Scan for the cell matching the given text and deliver its [X, Y] coordinate at center. 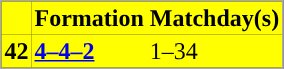
Formation [90, 18]
4–4–2 [90, 50]
Matchday(s) [214, 18]
42 [17, 50]
1–34 [214, 50]
